Capture the cell that displays the provided text and extract its (X, Y) central coordinate. 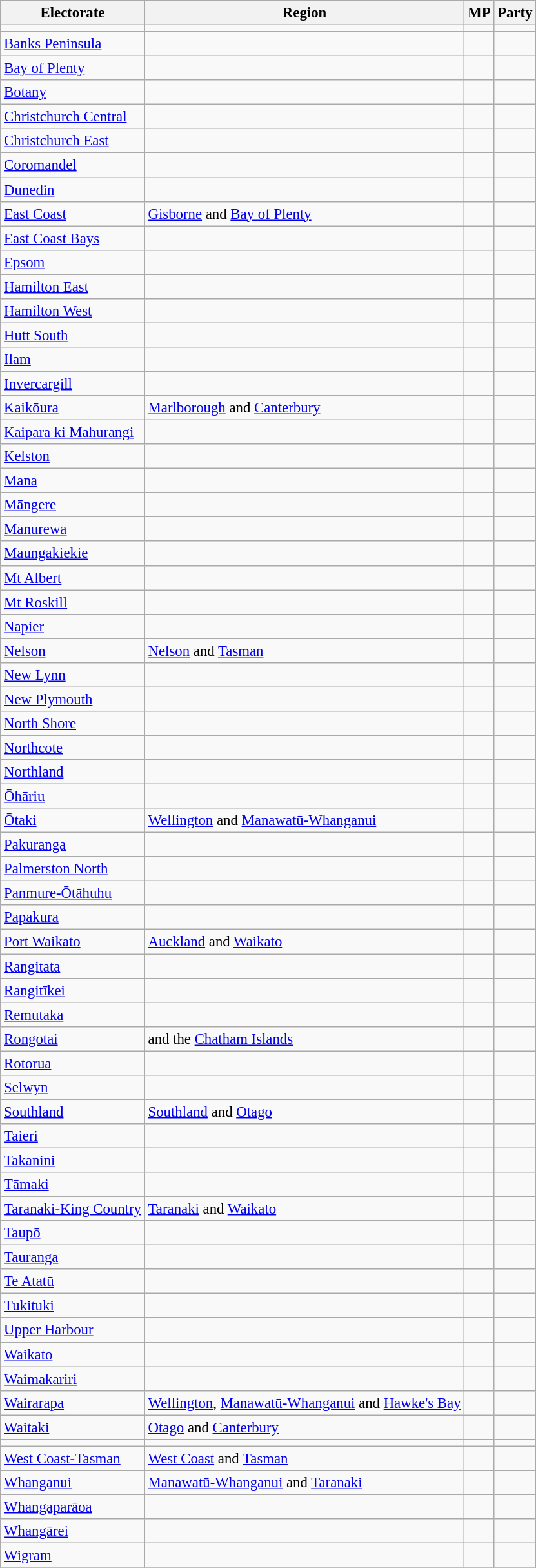
Christchurch Central (72, 117)
Kaipara ki Mahurangi (72, 433)
Southland and Otago (304, 1112)
Panmure-Ōtāhuhu (72, 893)
Christchurch East (72, 141)
Ōhāriu (72, 797)
Hamilton West (72, 311)
Māngere (72, 505)
Whangārei (72, 1531)
Taieri (72, 1136)
and the Chatham Islands (304, 1039)
Takanini (72, 1160)
Marlborough and Canterbury (304, 408)
Nelson and Tasman (304, 651)
Ōtaki (72, 820)
Selwyn (72, 1088)
Botany (72, 92)
Palmerston North (72, 869)
Region (304, 13)
Kaikōura (72, 408)
West Coast and Tasman (304, 1458)
Nelson (72, 651)
Upper Harbour (72, 1330)
Waitaki (72, 1427)
Party (515, 13)
Dunedin (72, 190)
North Shore (72, 724)
Coromandel (72, 165)
Manawatū-Whanganui and Taranaki (304, 1483)
Whanganui (72, 1483)
Rongotai (72, 1039)
Waikato (72, 1354)
Auckland and Waikato (304, 942)
Electorate (72, 13)
Ilam (72, 360)
Southland (72, 1112)
Papakura (72, 917)
Northland (72, 772)
New Lynn (72, 675)
Wellington, Manawatū-Whanganui and Hawke's Bay (304, 1403)
Rangitīkei (72, 990)
Remutaka (72, 1015)
Taupō (72, 1233)
East Coast (72, 214)
Port Waikato (72, 942)
Otago and Canterbury (304, 1427)
Te Atatū (72, 1281)
MP (479, 13)
Wigram (72, 1556)
Napier (72, 626)
Mt Roskill (72, 602)
Waimakariri (72, 1379)
East Coast Bays (72, 238)
Maungakiekie (72, 554)
Hutt South (72, 335)
Kelston (72, 456)
Taranaki and Waikato (304, 1209)
Taranaki-King Country (72, 1209)
Tauranga (72, 1257)
Pakuranga (72, 845)
Banks Peninsula (72, 44)
Hamilton East (72, 287)
Rangitata (72, 966)
Wellington and Manawatū-Whanganui (304, 820)
New Plymouth (72, 699)
Bay of Plenty (72, 68)
West Coast-Tasman (72, 1458)
Tukituki (72, 1306)
Manurewa (72, 529)
Epsom (72, 262)
Mt Albert (72, 578)
Mana (72, 481)
Gisborne and Bay of Plenty (304, 214)
Northcote (72, 748)
Whangaparāoa (72, 1507)
Invercargill (72, 383)
Tāmaki (72, 1185)
Wairarapa (72, 1403)
Rotorua (72, 1063)
